Determine the (X, Y) coordinate at the center of the cell enclosing the given text.  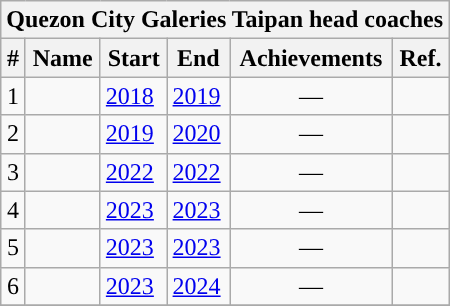
# (13, 58)
4 (13, 210)
5 (13, 248)
Ref. (420, 58)
Achievements (312, 58)
2024 (198, 286)
2018 (134, 96)
6 (13, 286)
Quezon City Galeries Taipan head coaches (225, 20)
3 (13, 172)
End (198, 58)
1 (13, 96)
Name (62, 58)
2 (13, 134)
2020 (198, 134)
Start (134, 58)
